Identify which cell holds the provided text, then report its (x, y) central coordinate. 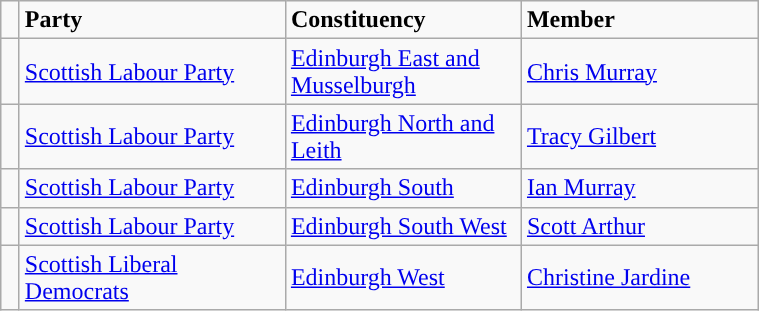
Ian Murray (639, 188)
Member (639, 20)
Edinburgh North and Leith (403, 136)
Tracy Gilbert (639, 136)
Constituency (403, 20)
Edinburgh East and Musselburgh (403, 72)
Edinburgh South (403, 188)
Edinburgh South West (403, 226)
Christine Jardine (639, 278)
Chris Murray (639, 72)
Scottish Liberal Democrats (152, 278)
Scott Arthur (639, 226)
Edinburgh West (403, 278)
Party (152, 20)
